Return (X, Y) of the center of cell containing provided text 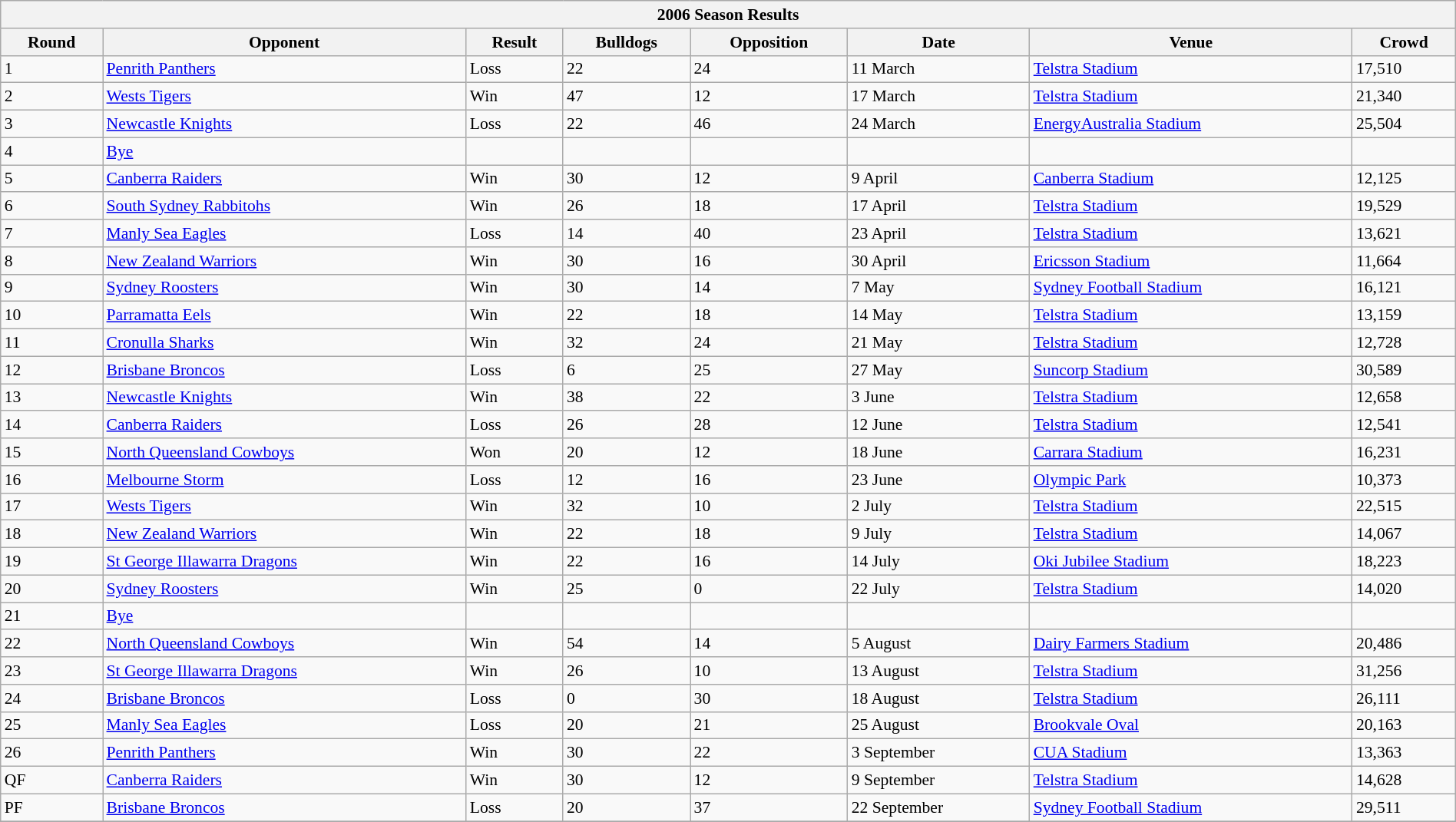
Crowd (1404, 42)
2006 Season Results (728, 15)
17 March (938, 97)
38 (627, 398)
31,256 (1404, 671)
4 (52, 151)
Result (515, 42)
18 June (938, 452)
9 April (938, 179)
12,728 (1404, 343)
Olympic Park (1191, 480)
25,504 (1404, 124)
EnergyAustralia Stadium (1191, 124)
Suncorp Stadium (1191, 370)
20,163 (1404, 725)
South Sydney Rabbitohs (284, 206)
QF (52, 781)
Opponent (284, 42)
17,510 (1404, 69)
19 (52, 562)
Cronulla Sharks (284, 343)
30,589 (1404, 370)
10,373 (1404, 480)
23 June (938, 480)
Brookvale Oval (1191, 725)
7 May (938, 288)
7 (52, 233)
1 (52, 69)
23 (52, 671)
22 July (938, 589)
PF (52, 807)
3 (52, 124)
13,159 (1404, 315)
46 (769, 124)
Parramatta Eels (284, 315)
12,541 (1404, 425)
22,515 (1404, 507)
23 April (938, 233)
13,363 (1404, 753)
22 September (938, 807)
5 (52, 179)
14 May (938, 315)
18,223 (1404, 562)
19,529 (1404, 206)
9 September (938, 781)
Opposition (769, 42)
40 (769, 233)
28 (769, 425)
CUA Stadium (1191, 753)
21,340 (1404, 97)
11 March (938, 69)
37 (769, 807)
11,664 (1404, 261)
Won (515, 452)
20,486 (1404, 644)
17 April (938, 206)
24 March (938, 124)
5 August (938, 644)
16,231 (1404, 452)
Canberra Stadium (1191, 179)
Venue (1191, 42)
Melbourne Storm (284, 480)
3 June (938, 398)
25 August (938, 725)
Round (52, 42)
13 August (938, 671)
14,628 (1404, 781)
12,658 (1404, 398)
13 (52, 398)
14,020 (1404, 589)
15 (52, 452)
27 May (938, 370)
26,111 (1404, 698)
16,121 (1404, 288)
18 August (938, 698)
14 July (938, 562)
29,511 (1404, 807)
3 September (938, 753)
2 (52, 97)
13,621 (1404, 233)
Ericsson Stadium (1191, 261)
12 June (938, 425)
Bulldogs (627, 42)
11 (52, 343)
9 (52, 288)
12,125 (1404, 179)
14,067 (1404, 534)
8 (52, 261)
17 (52, 507)
Carrara Stadium (1191, 452)
30 April (938, 261)
Oki Jubilee Stadium (1191, 562)
9 July (938, 534)
47 (627, 97)
2 July (938, 507)
54 (627, 644)
Dairy Farmers Stadium (1191, 644)
21 May (938, 343)
Date (938, 42)
